Identify which cell holds the provided text, then report its [x, y] central coordinate. 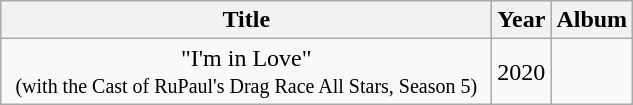
Title [246, 20]
2020 [522, 72]
Album [592, 20]
"I'm in Love"(with the Cast of RuPaul's Drag Race All Stars, Season 5) [246, 72]
Year [522, 20]
